Capture the cell that displays the provided text and extract its (X, Y) central coordinate. 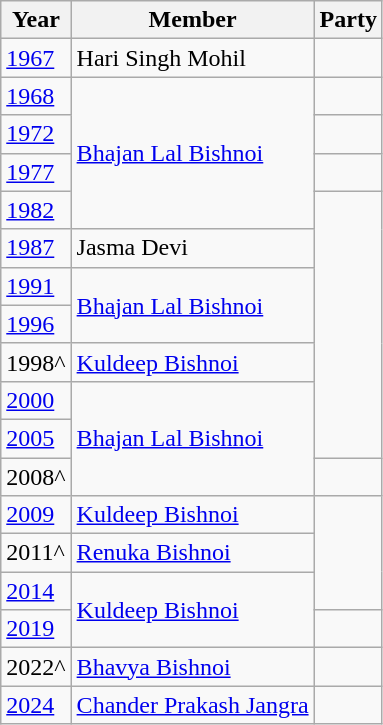
1991 (36, 286)
2024 (36, 705)
2014 (36, 591)
1982 (36, 210)
2011^ (36, 553)
Member (192, 20)
Renuka Bishnoi (192, 553)
2009 (36, 515)
Party (348, 20)
1998^ (36, 362)
Year (36, 20)
Jasma Devi (192, 248)
Bhavya Bishnoi (192, 667)
1968 (36, 96)
1972 (36, 134)
2005 (36, 438)
2019 (36, 629)
1967 (36, 58)
2008^ (36, 477)
1977 (36, 172)
1987 (36, 248)
Chander Prakash Jangra (192, 705)
2022^ (36, 667)
1996 (36, 324)
Hari Singh Mohil (192, 58)
2000 (36, 400)
